Return the [X, Y] coordinate for the center point of the cell that contains the specified text.  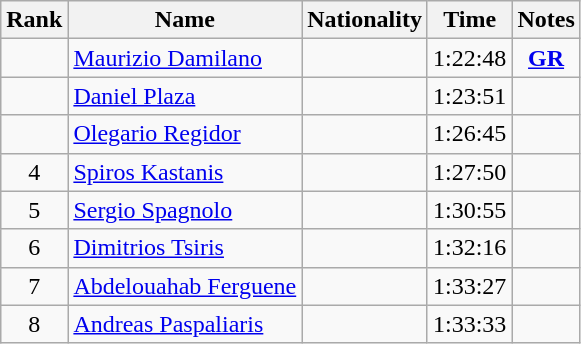
Notes [546, 20]
Sergio Spagnolo [185, 210]
Nationality [365, 20]
Andreas Paspaliaris [185, 324]
1:27:50 [469, 172]
8 [34, 324]
Time [469, 20]
Abdelouahab Ferguene [185, 286]
4 [34, 172]
7 [34, 286]
Daniel Plaza [185, 96]
1:32:16 [469, 248]
1:30:55 [469, 210]
Name [185, 20]
1:26:45 [469, 134]
Dimitrios Tsiris [185, 248]
1:22:48 [469, 58]
6 [34, 248]
1:33:27 [469, 286]
1:33:33 [469, 324]
Rank [34, 20]
Spiros Kastanis [185, 172]
1:23:51 [469, 96]
GR [546, 58]
Maurizio Damilano [185, 58]
5 [34, 210]
Olegario Regidor [185, 134]
